Detect which cell encompasses the target text, then output its [x, y] center coordinate. 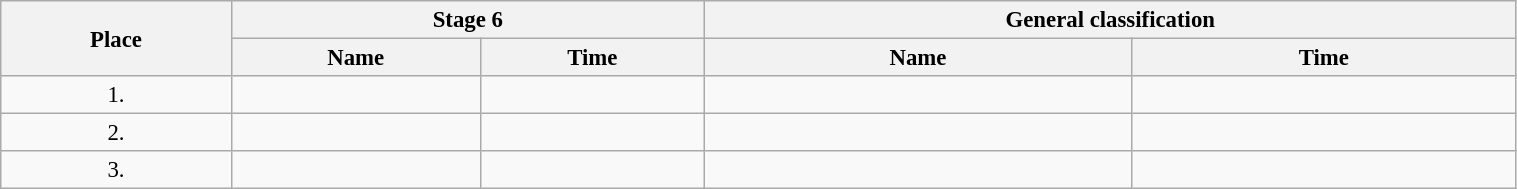
3. [116, 170]
Place [116, 38]
2. [116, 133]
Stage 6 [468, 20]
1. [116, 95]
General classification [1110, 20]
